Search for the cell housing the specified text and yield its (x, y) center coordinate. 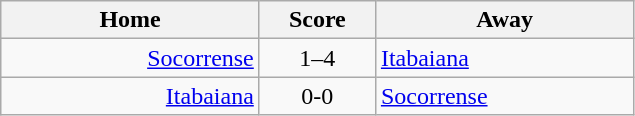
Home (130, 20)
Away (504, 20)
0-0 (317, 96)
1–4 (317, 58)
Score (317, 20)
